Scan for the cell matching the given text and deliver its (x, y) coordinate at center. 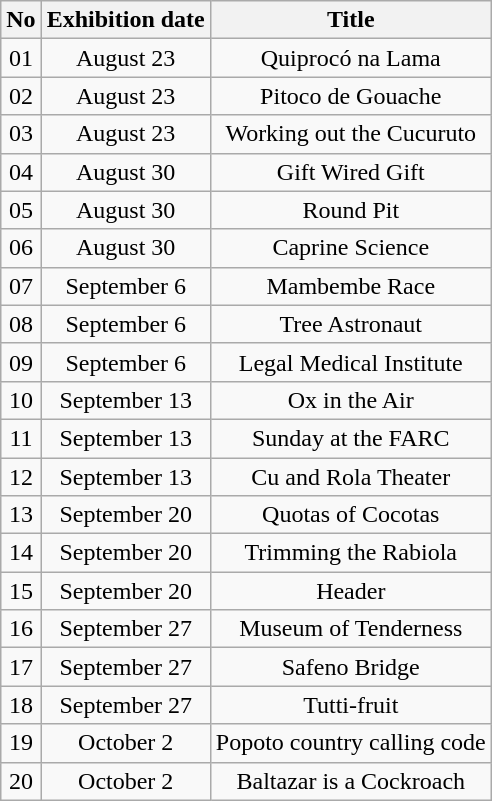
Sunday at the FARC (350, 438)
Header (350, 591)
12 (21, 477)
03 (21, 134)
Round Pit (350, 210)
Tree Astronaut (350, 324)
Title (350, 20)
11 (21, 438)
Caprine Science (350, 248)
Tutti-fruit (350, 705)
20 (21, 781)
Museum of Tenderness (350, 629)
14 (21, 553)
Safeno Bridge (350, 667)
04 (21, 172)
10 (21, 400)
05 (21, 210)
01 (21, 58)
19 (21, 743)
17 (21, 667)
Gift Wired Gift (350, 172)
Quotas of Cocotas (350, 515)
15 (21, 591)
Ox in the Air (350, 400)
06 (21, 248)
Working out the Cucuruto (350, 134)
Exhibition date (126, 20)
Popoto country calling code (350, 743)
Baltazar is a Cockroach (350, 781)
08 (21, 324)
07 (21, 286)
Mambembe Race (350, 286)
No (21, 20)
13 (21, 515)
09 (21, 362)
16 (21, 629)
Quiprocó na Lama (350, 58)
02 (21, 96)
Legal Medical Institute (350, 362)
Trimming the Rabiola (350, 553)
18 (21, 705)
Cu and Rola Theater (350, 477)
Pitoco de Gouache (350, 96)
